Capture the cell that displays the provided text and extract its [x, y] central coordinate. 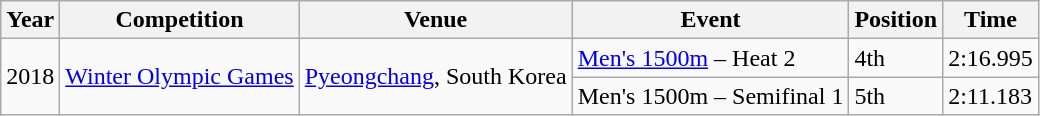
Year [30, 20]
2018 [30, 77]
Position [896, 20]
Pyeongchang, South Korea [436, 77]
Time [991, 20]
5th [896, 96]
Competition [180, 20]
Event [710, 20]
Venue [436, 20]
2:11.183 [991, 96]
2:16.995 [991, 58]
4th [896, 58]
Winter Olympic Games [180, 77]
Men's 1500m – Heat 2 [710, 58]
Men's 1500m – Semifinal 1 [710, 96]
